Determine the [X, Y] coordinate at the center of the cell enclosing the given text.  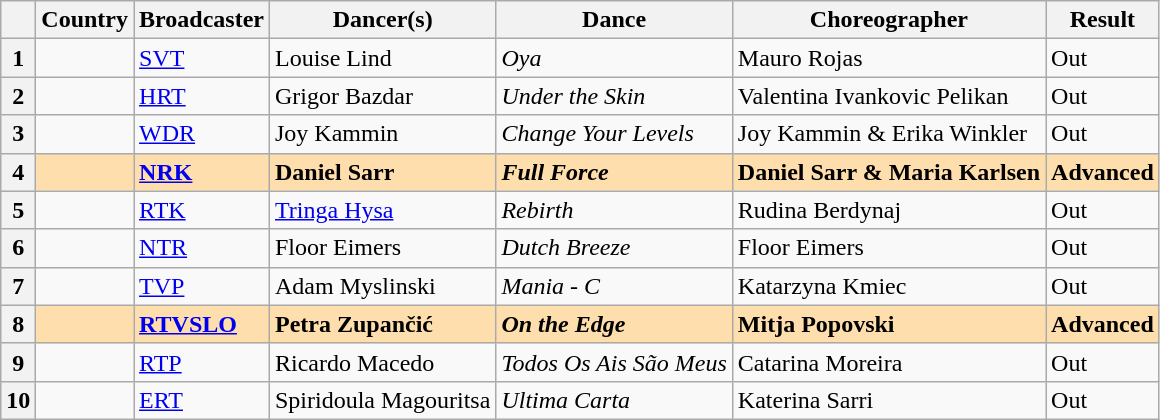
TVP [202, 286]
8 [18, 324]
Adam Myslinski [382, 286]
Daniel Sarr & Maria Karlsen [888, 172]
Tringa Hysa [382, 210]
Country [85, 20]
1 [18, 58]
4 [18, 172]
Katarzyna Kmiec [888, 286]
Dutch Breeze [614, 248]
Mitja Popovski [888, 324]
RTK [202, 210]
Grigor Bazdar [382, 96]
NTR [202, 248]
3 [18, 134]
HRT [202, 96]
Ultima Carta [614, 400]
5 [18, 210]
Todos Os Ais São Meus [614, 362]
Joy Kammin & Erika Winkler [888, 134]
Mania - C [614, 286]
Dance [614, 20]
Mauro Rojas [888, 58]
Valentina Ivankovic Pelikan [888, 96]
RTVSLO [202, 324]
WDR [202, 134]
Broadcaster [202, 20]
Change Your Levels [614, 134]
Louise Lind [382, 58]
Katerina Sarri [888, 400]
Petra Zupančić [382, 324]
2 [18, 96]
RTP [202, 362]
7 [18, 286]
SVT [202, 58]
ERT [202, 400]
Spiridoula Magouritsa [382, 400]
Oya [614, 58]
6 [18, 248]
Rudina Berdynaj [888, 210]
Result [1103, 20]
Under the Skin [614, 96]
Choreographer [888, 20]
Full Force [614, 172]
On the Edge [614, 324]
Catarina Moreira [888, 362]
Dancer(s) [382, 20]
Daniel Sarr [382, 172]
10 [18, 400]
9 [18, 362]
Ricardo Macedo [382, 362]
NRK [202, 172]
Rebirth [614, 210]
Joy Kammin [382, 134]
